From the cell containing the given text, extract its center point as (x, y) coordinate. 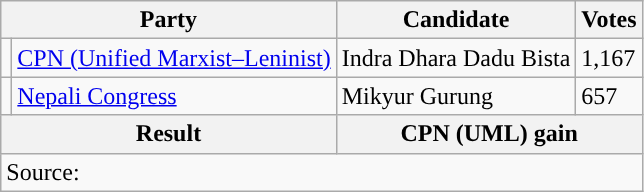
Nepali Congress (174, 96)
Votes (609, 20)
Candidate (456, 20)
657 (609, 96)
Party (168, 20)
Indra Dhara Dadu Bista (456, 58)
1,167 (609, 58)
CPN (UML) gain (489, 134)
Mikyur Gurung (456, 96)
CPN (Unified Marxist–Leninist) (174, 58)
Result (168, 134)
Source: (322, 172)
